Locate the cell with the specified text and output its [X, Y] center coordinate. 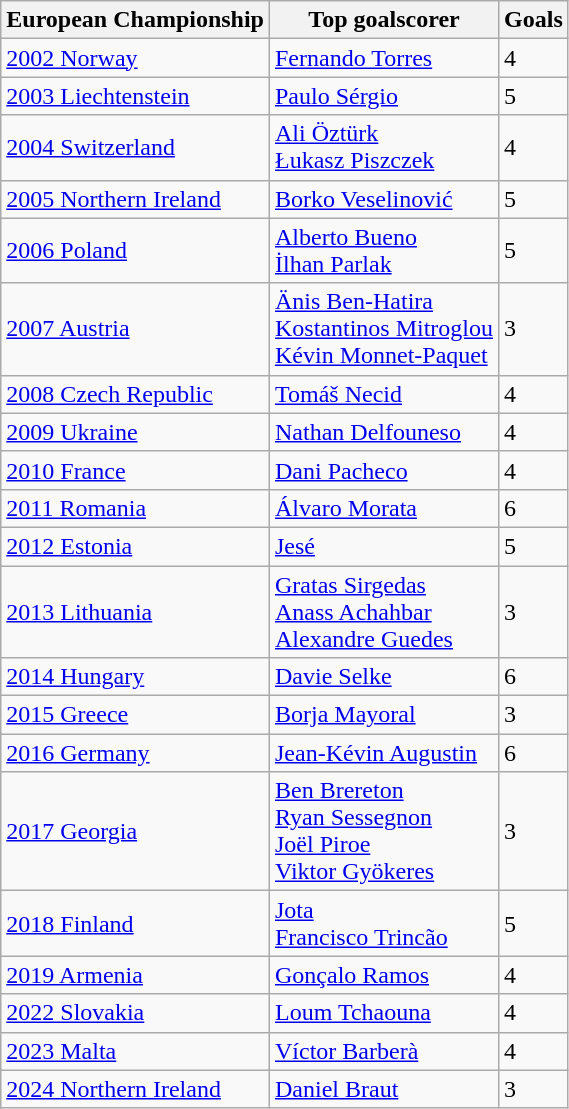
Fernando Torres [384, 58]
2008 Czech Republic [136, 394]
Jota Francisco Trincão [384, 924]
Jesé [384, 546]
2022 Slovakia [136, 1013]
Ben Brereton Ryan Sessegnon Joël Piroe Viktor Gyökeres [384, 832]
2023 Malta [136, 1051]
2017 Georgia [136, 832]
Borja Mayoral [384, 715]
2003 Liechtenstein [136, 96]
2011 Romania [136, 508]
Änis Ben-Hatira Kostantinos Mitroglou Kévin Monnet-Paquet [384, 329]
Jean-Kévin Augustin [384, 753]
2010 France [136, 470]
Álvaro Morata [384, 508]
2024 Northern Ireland [136, 1089]
Gonçalo Ramos [384, 975]
2014 Hungary [136, 677]
2006 Poland [136, 250]
Alberto Bueno İlhan Parlak [384, 250]
2002 Norway [136, 58]
Dani Pacheco [384, 470]
Goals [534, 20]
2016 Germany [136, 753]
2009 Ukraine [136, 432]
Ali Öztürk Łukasz Piszczek [384, 148]
Borko Veselinović [384, 199]
2013 Lithuania [136, 612]
Nathan Delfouneso [384, 432]
2012 Estonia [136, 546]
Gratas Sirgedas Anass Achahbar Alexandre Guedes [384, 612]
Loum Tchaouna [384, 1013]
2007 Austria [136, 329]
Davie Selke [384, 677]
Tomáš Necid [384, 394]
2019 Armenia [136, 975]
2015 Greece [136, 715]
Top goalscorer [384, 20]
Víctor Barberà [384, 1051]
Paulo Sérgio [384, 96]
2005 Northern Ireland [136, 199]
2018 Finland [136, 924]
Daniel Braut [384, 1089]
2004 Switzerland [136, 148]
European Championship [136, 20]
